Scan for the cell matching the given text and deliver its [x, y] coordinate at center. 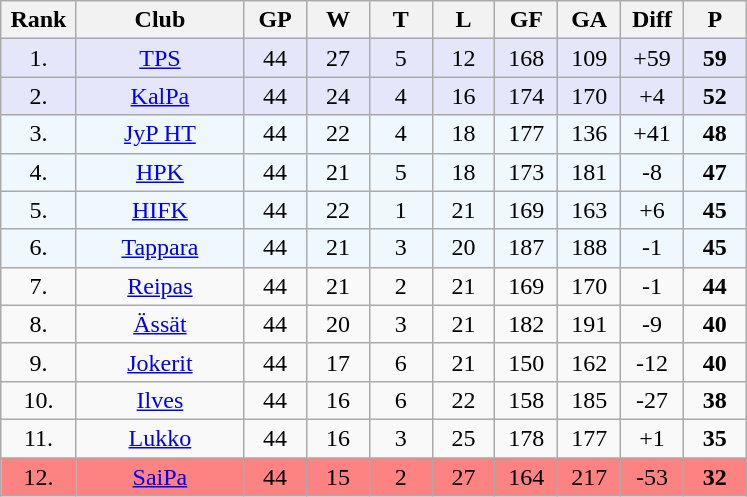
47 [714, 172]
-27 [652, 400]
HIFK [160, 210]
32 [714, 477]
7. [38, 286]
191 [590, 324]
Lukko [160, 438]
4. [38, 172]
Tappara [160, 248]
SaiPa [160, 477]
173 [526, 172]
48 [714, 134]
Reipas [160, 286]
GF [526, 20]
P [714, 20]
52 [714, 96]
GA [590, 20]
24 [338, 96]
12 [464, 58]
164 [526, 477]
181 [590, 172]
KalPa [160, 96]
-8 [652, 172]
187 [526, 248]
1 [400, 210]
L [464, 20]
174 [526, 96]
2. [38, 96]
59 [714, 58]
Ilves [160, 400]
38 [714, 400]
136 [590, 134]
+59 [652, 58]
150 [526, 362]
10. [38, 400]
5. [38, 210]
6. [38, 248]
HPK [160, 172]
+4 [652, 96]
1. [38, 58]
TPS [160, 58]
T [400, 20]
109 [590, 58]
-12 [652, 362]
217 [590, 477]
Rank [38, 20]
12. [38, 477]
+41 [652, 134]
Jokerit [160, 362]
-9 [652, 324]
-53 [652, 477]
17 [338, 362]
168 [526, 58]
W [338, 20]
25 [464, 438]
163 [590, 210]
158 [526, 400]
Diff [652, 20]
182 [526, 324]
162 [590, 362]
11. [38, 438]
GP [276, 20]
Ässät [160, 324]
+6 [652, 210]
188 [590, 248]
+1 [652, 438]
15 [338, 477]
178 [526, 438]
Club [160, 20]
JyP HT [160, 134]
8. [38, 324]
9. [38, 362]
3. [38, 134]
35 [714, 438]
185 [590, 400]
